Determine the (X, Y) coordinate at the center of the cell enclosing the given text.  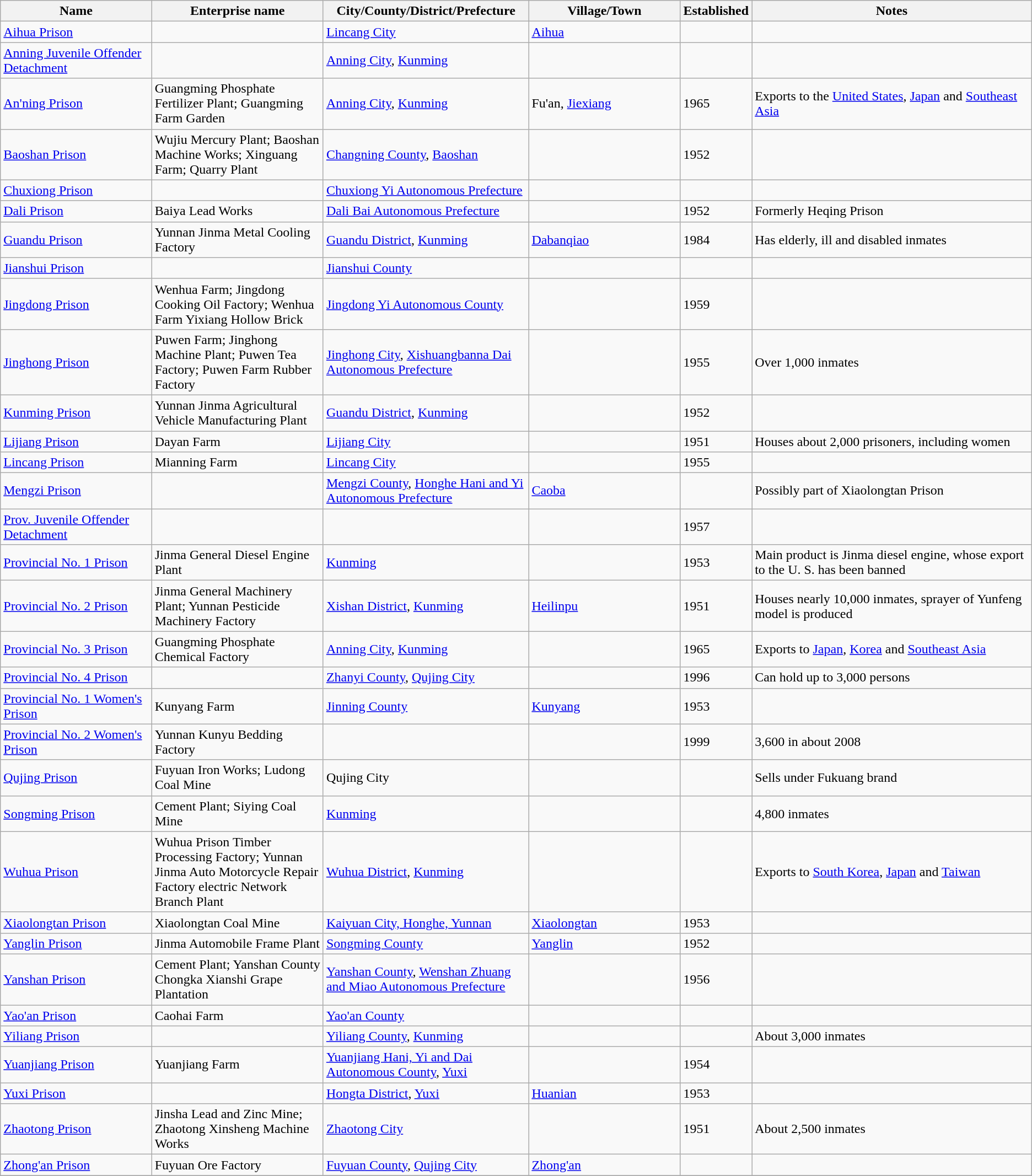
Puwen Farm; Jinghong Machine Plant; Puwen Tea Factory; Puwen Farm Rubber Factory (237, 362)
Prov. Juvenile Offender Detachment (76, 527)
1959 (716, 304)
Jinghong Prison (76, 362)
Jinning County (426, 706)
Jianshui County (426, 268)
Exports to Japan, Korea and Southeast Asia (892, 649)
Sells under Fukuang brand (892, 777)
Guangming Phosphate Chemical Factory (237, 649)
Zhong'an Prison (76, 1165)
About 2,500 inmates (892, 1129)
1999 (716, 742)
Houses nearly 10,000 inmates, sprayer of Yunfeng model is produced (892, 606)
Xiaolongtan (604, 922)
Zhaotong City (426, 1129)
Fuyuan Ore Factory (237, 1165)
Dali Prison (76, 211)
Changning County, Baoshan (426, 154)
Heilinpu (604, 606)
Village/Town (604, 11)
Over 1,000 inmates (892, 362)
Chuxiong Prison (76, 190)
Jinma General Machinery Plant; Yunnan Pesticide Machinery Factory (237, 606)
1956 (716, 979)
Jingdong Yi Autonomous County (426, 304)
1954 (716, 1065)
Yanglin (604, 943)
Has elderly, ill and disabled inmates (892, 239)
1984 (716, 239)
Guangming Phosphate Fertilizer Plant; Guangming Farm Garden (237, 104)
Chuxiong Yi Autonomous Prefecture (426, 190)
Mengzi Prison (76, 491)
Guandu Prison (76, 239)
Provincial No. 2 Women's Prison (76, 742)
Jianshui Prison (76, 268)
Dayan Farm (237, 442)
Zhanyi County, Qujing City (426, 678)
Exports to the United States, Japan and Southeast Asia (892, 104)
1957 (716, 527)
Name (76, 11)
Mianning Farm (237, 463)
Cement Plant; Yanshan County Chongka Xianshi Grape Plantation (237, 979)
Yunnan Jinma Agricultural Vehicle Manufacturing Plant (237, 412)
Dabanqiao (604, 239)
Wujiu Mercury Plant; Baoshan Machine Works; Xinguang Farm; Quarry Plant (237, 154)
Jinma General Diesel Engine Plant (237, 562)
Anning Juvenile Offender Detachment (76, 61)
Jingdong Prison (76, 304)
Kunyang Farm (237, 706)
Xishan District, Kunming (426, 606)
3,600 in about 2008 (892, 742)
Aihua Prison (76, 32)
Mengzi County, Honghe Hani and Yi Autonomous Prefecture (426, 491)
Notes (892, 11)
Jinsha Lead and Zinc Mine; Zhaotong Xinsheng Machine Works (237, 1129)
Fuyuan County, Qujing City (426, 1165)
Qujing Prison (76, 777)
Dali Bai Autonomous Prefecture (426, 211)
Exports to South Korea, Japan and Taiwan (892, 872)
Yanglin Prison (76, 943)
Wuhua Prison (76, 872)
Yunnan Jinma Metal Cooling Factory (237, 239)
Lijiang Prison (76, 442)
Main product is Jinma diesel engine, whose export to the U. S. has been banned (892, 562)
An'ning Prison (76, 104)
Songming County (426, 943)
Hongta District, Yuxi (426, 1093)
Yiliang Prison (76, 1037)
Jinma Automobile Frame Plant (237, 943)
Huanian (604, 1093)
City/County/District/Prefecture (426, 11)
Provincial No. 1 Women's Prison (76, 706)
Baoshan Prison (76, 154)
Baiya Lead Works (237, 211)
Provincial No. 2 Prison (76, 606)
Qujing City (426, 777)
Xiaolongtan Prison (76, 922)
Kaiyuan City, Honghe, Yunnan (426, 922)
Established (716, 11)
Yanshan County, Wenshan Zhuang and Miao Autonomous Prefecture (426, 979)
Lincang Prison (76, 463)
Aihua (604, 32)
Yao'an County (426, 1015)
Yuxi Prison (76, 1093)
Kunyang (604, 706)
Yuanjiang Hani, Yi and Dai Autonomous County, Yuxi (426, 1065)
Yuanjiang Prison (76, 1065)
Yunnan Kunyu Bedding Factory (237, 742)
Fu'an, Jiexiang (604, 104)
Cement Plant; Siying Coal Mine (237, 814)
Wuhua Prison Timber Processing Factory; Yunnan Jinma Auto Motorcycle Repair Factory electric Network Branch Plant (237, 872)
Provincial No. 3 Prison (76, 649)
Kunming Prison (76, 412)
1996 (716, 678)
Wenhua Farm; Jingdong Cooking Oil Factory; Wenhua Farm Yixiang Hollow Brick (237, 304)
Provincial No. 1 Prison (76, 562)
Possibly part of Xiaolongtan Prison (892, 491)
Wuhua District, Kunming (426, 872)
Songming Prison (76, 814)
Houses about 2,000 prisoners, including women (892, 442)
Provincial No. 4 Prison (76, 678)
Xiaolongtan Coal Mine (237, 922)
Caoba (604, 491)
Zhaotong Prison (76, 1129)
Lijiang City (426, 442)
Yuanjiang Farm (237, 1065)
Jinghong City, Xishuangbanna Dai Autonomous Prefecture (426, 362)
Formerly Heqing Prison (892, 211)
4,800 inmates (892, 814)
About 3,000 inmates (892, 1037)
Yiliang County, Kunming (426, 1037)
Caohai Farm (237, 1015)
Fuyuan Iron Works; Ludong Coal Mine (237, 777)
Zhong'an (604, 1165)
Enterprise name (237, 11)
Can hold up to 3,000 persons (892, 678)
Yanshan Prison (76, 979)
Yao'an Prison (76, 1015)
